Determine the (x, y) coordinate at the center of the cell enclosing the given text.  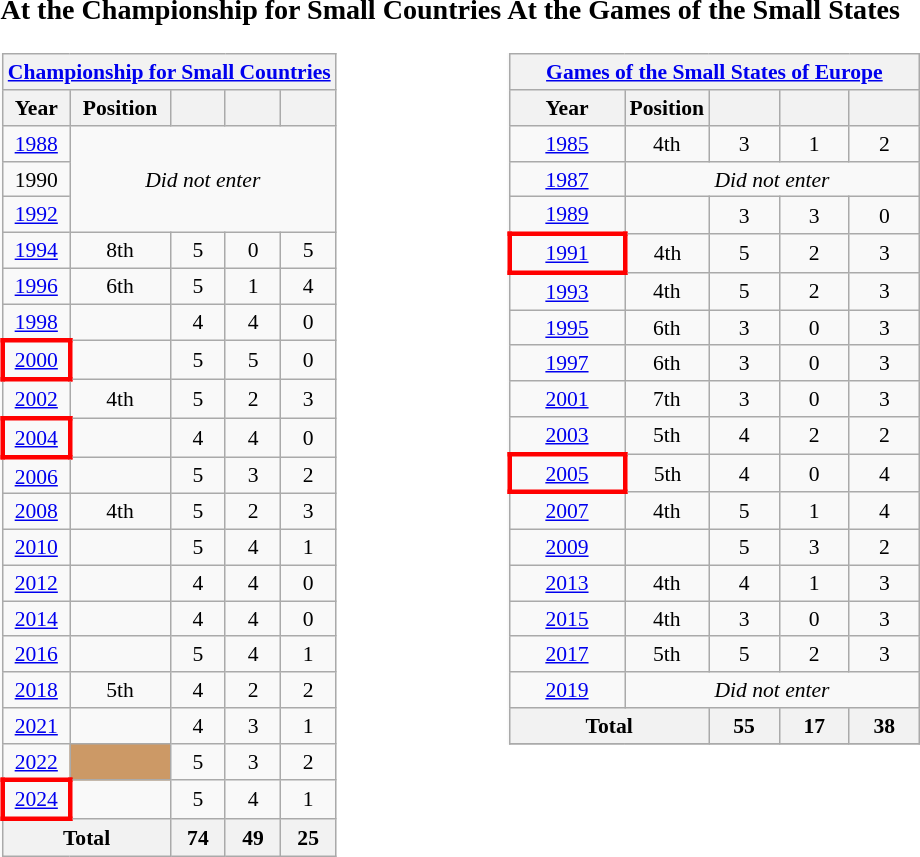
2000 (36, 360)
1995 (566, 328)
1988 (36, 144)
49 (252, 838)
2005 (566, 474)
1996 (36, 286)
Games of the Small States of Europe (714, 72)
25 (308, 838)
2013 (566, 583)
2004 (36, 438)
1993 (566, 292)
2003 (566, 436)
Championship for Small Countries (170, 72)
17 (814, 726)
1991 (566, 254)
2007 (566, 510)
55 (744, 726)
1994 (36, 251)
2019 (566, 690)
2021 (36, 726)
1992 (36, 215)
2012 (36, 583)
2014 (36, 619)
1997 (566, 363)
1987 (566, 179)
1989 (566, 216)
2002 (36, 400)
2009 (566, 548)
2010 (36, 548)
2015 (566, 619)
8th (120, 251)
2001 (566, 399)
1990 (36, 179)
74 (198, 838)
2018 (36, 690)
2016 (36, 654)
7th (667, 399)
2017 (566, 654)
2022 (36, 762)
2024 (36, 800)
38 (884, 726)
1998 (36, 322)
2006 (36, 476)
2008 (36, 512)
1985 (566, 144)
